Find where the given text appears and provide that cell's center as [X, Y] coordinate. 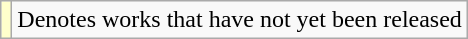
Denotes works that have not yet been released [240, 20]
